For the text-containing cell, return its midpoint in [x, y] coordinate format. 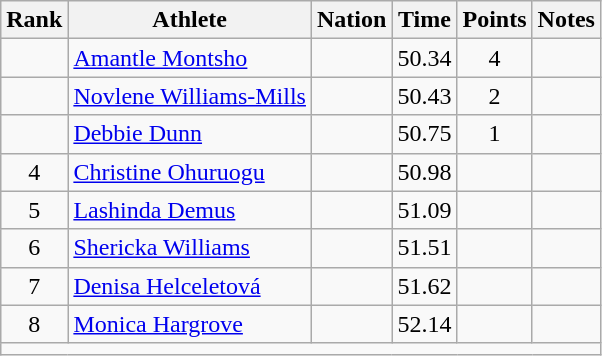
Novlene Williams-Mills [190, 96]
Amantle Montsho [190, 58]
Shericka Williams [190, 248]
52.14 [424, 324]
Points [494, 20]
51.62 [424, 286]
50.98 [424, 172]
Time [424, 20]
51.51 [424, 248]
1 [494, 134]
Denisa Helceletová [190, 286]
Notes [566, 20]
Christine Ohuruogu [190, 172]
50.43 [424, 96]
50.75 [424, 134]
8 [34, 324]
5 [34, 210]
6 [34, 248]
7 [34, 286]
Athlete [190, 20]
Nation [351, 20]
Debbie Dunn [190, 134]
Monica Hargrove [190, 324]
Rank [34, 20]
50.34 [424, 58]
51.09 [424, 210]
2 [494, 96]
Lashinda Demus [190, 210]
